Extract the (x, y) coordinate from the center of the cell holding the provided text.  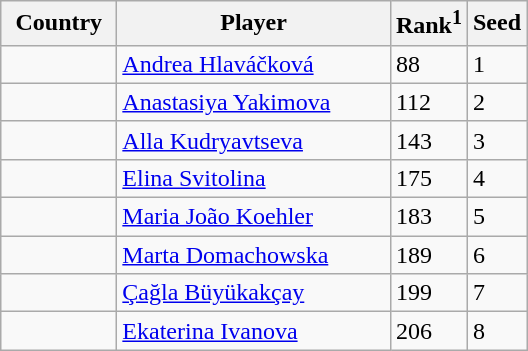
206 (428, 331)
199 (428, 293)
Player (254, 24)
Andrea Hlaváčková (254, 64)
Çağla Büyükakçay (254, 293)
Country (59, 24)
Ekaterina Ivanova (254, 331)
Alla Kudryavtseva (254, 140)
Seed (496, 24)
Elina Svitolina (254, 178)
Rank1 (428, 24)
7 (496, 293)
189 (428, 255)
8 (496, 331)
2 (496, 102)
6 (496, 255)
175 (428, 178)
112 (428, 102)
3 (496, 140)
Maria João Koehler (254, 217)
143 (428, 140)
Marta Domachowska (254, 255)
4 (496, 178)
Anastasiya Yakimova (254, 102)
5 (496, 217)
183 (428, 217)
1 (496, 64)
88 (428, 64)
